Locate the cell with the specified text and output its (X, Y) center coordinate. 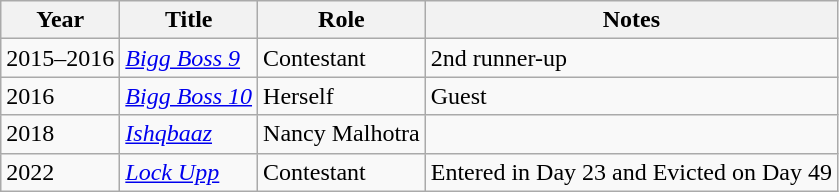
Nancy Malhotra (342, 134)
2015–2016 (60, 58)
Notes (631, 20)
Bigg Boss 10 (189, 96)
Year (60, 20)
Herself (342, 96)
Role (342, 20)
Title (189, 20)
2016 (60, 96)
2022 (60, 172)
Lock Upp (189, 172)
2018 (60, 134)
Ishqbaaz (189, 134)
2nd runner-up (631, 58)
Entered in Day 23 and Evicted on Day 49 (631, 172)
Bigg Boss 9 (189, 58)
Guest (631, 96)
